Locate the cell with the specified text and output its (x, y) center coordinate. 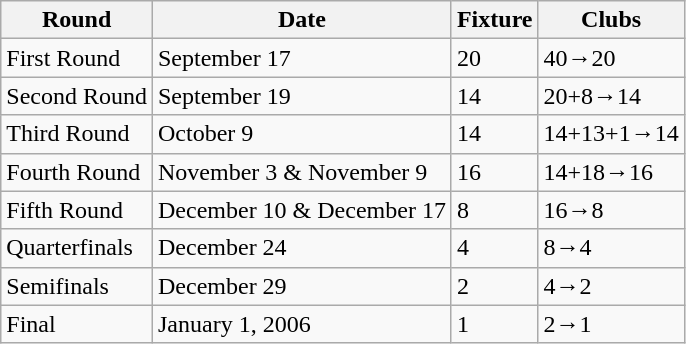
January 1, 2006 (302, 324)
20+8→14 (611, 96)
October 9 (302, 134)
2→1 (611, 324)
Final (77, 324)
December 29 (302, 286)
4 (494, 248)
20 (494, 58)
4→2 (611, 286)
Fifth Round (77, 210)
8 (494, 210)
September 19 (302, 96)
Date (302, 20)
December 24 (302, 248)
Semifinals (77, 286)
Fixture (494, 20)
First Round (77, 58)
16→8 (611, 210)
14+13+1→14 (611, 134)
40→20 (611, 58)
1 (494, 324)
Third Round (77, 134)
Second Round (77, 96)
December 10 & December 17 (302, 210)
2 (494, 286)
Quarterfinals (77, 248)
8→4 (611, 248)
November 3 & November 9 (302, 172)
September 17 (302, 58)
Clubs (611, 20)
14+18→16 (611, 172)
Fourth Round (77, 172)
16 (494, 172)
Round (77, 20)
